For the text-containing cell, return its midpoint in [x, y] coordinate format. 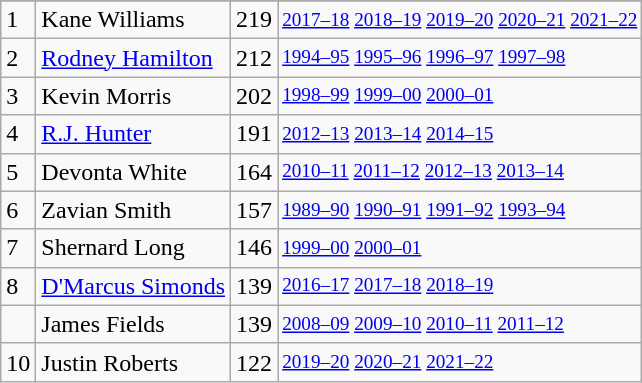
6 [18, 210]
157 [254, 210]
Justin Roberts [134, 362]
146 [254, 248]
212 [254, 58]
Kane Williams [134, 20]
1999–00 2000–01 [460, 248]
2019–20 2020–21 2021–22 [460, 362]
202 [254, 96]
8 [18, 286]
James Fields [134, 324]
2016–17 2017–18 2018–19 [460, 286]
Kevin Morris [134, 96]
10 [18, 362]
R.J. Hunter [134, 134]
1998–99 1999–00 2000–01 [460, 96]
3 [18, 96]
Devonta White [134, 172]
191 [254, 134]
Rodney Hamilton [134, 58]
Shernard Long [134, 248]
2 [18, 58]
D'Marcus Simonds [134, 286]
1 [18, 20]
1989–90 1990–91 1991–92 1993–94 [460, 210]
5 [18, 172]
Zavian Smith [134, 210]
2012–13 2013–14 2014–15 [460, 134]
2017–18 2018–19 2019–20 2020–21 2021–22 [460, 20]
2008–09 2009–10 2010–11 2011–12 [460, 324]
122 [254, 362]
2010–11 2011–12 2012–13 2013–14 [460, 172]
219 [254, 20]
164 [254, 172]
7 [18, 248]
1994–95 1995–96 1996–97 1997–98 [460, 58]
4 [18, 134]
